Search for the cell housing the specified text and yield its [X, Y] center coordinate. 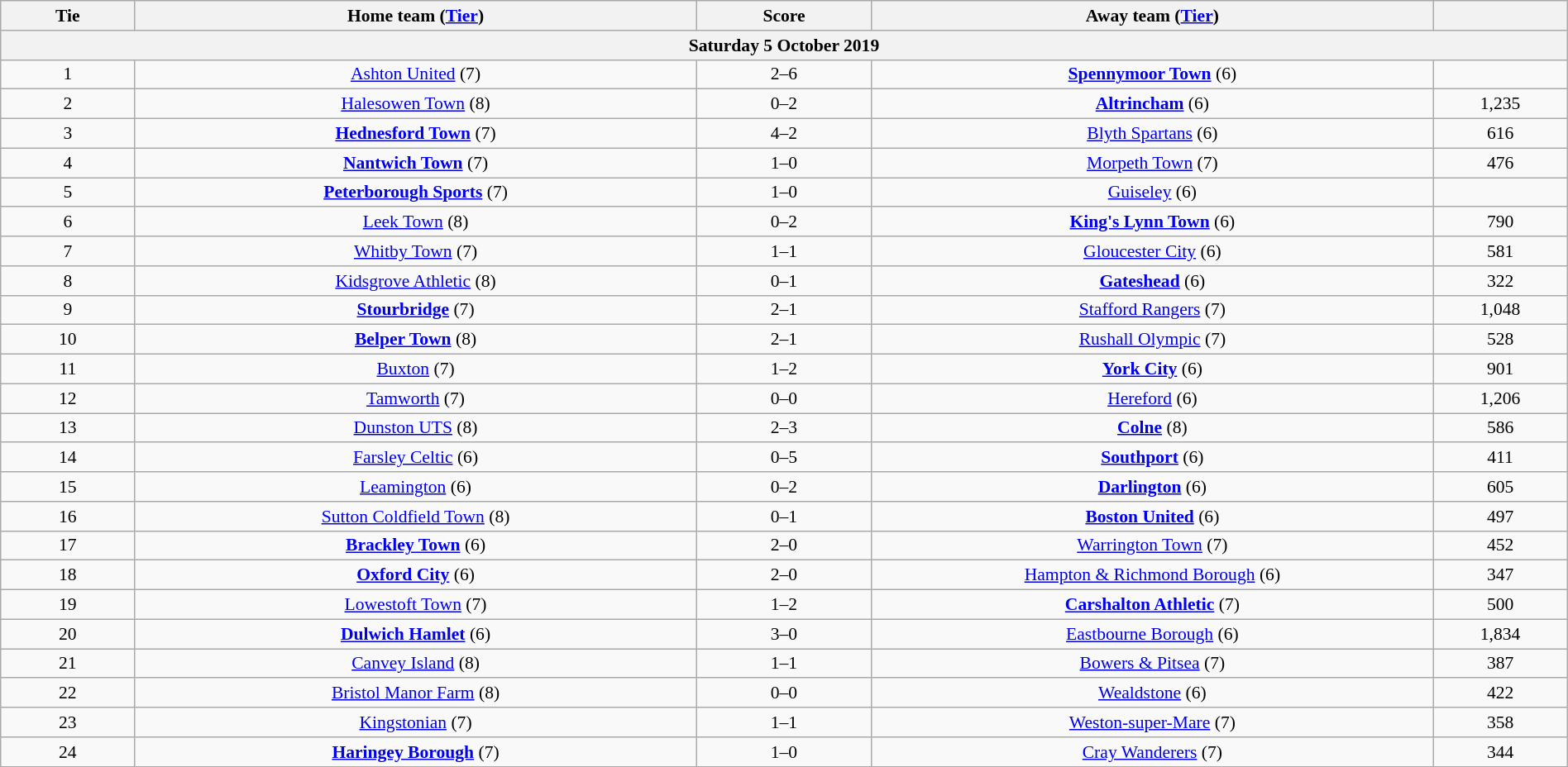
1,834 [1500, 634]
Farsley Celtic (6) [415, 458]
Morpeth Town (7) [1153, 163]
16 [68, 517]
476 [1500, 163]
12 [68, 398]
497 [1500, 517]
1 [68, 74]
Blyth Spartans (6) [1153, 134]
Rushall Olympic (7) [1153, 340]
7 [68, 251]
2–6 [784, 74]
2 [68, 104]
13 [68, 428]
Lowestoft Town (7) [415, 605]
Tamworth (7) [415, 398]
Dulwich Hamlet (6) [415, 634]
18 [68, 575]
22 [68, 693]
322 [1500, 281]
Peterborough Sports (7) [415, 193]
1,206 [1500, 398]
York City (6) [1153, 369]
Boston United (6) [1153, 517]
17 [68, 545]
528 [1500, 340]
19 [68, 605]
Warrington Town (7) [1153, 545]
Canvey Island (8) [415, 664]
Spennymoor Town (6) [1153, 74]
Altrincham (6) [1153, 104]
Leek Town (8) [415, 222]
452 [1500, 545]
790 [1500, 222]
586 [1500, 428]
422 [1500, 693]
Sutton Coldfield Town (8) [415, 517]
23 [68, 722]
3 [68, 134]
Away team (Tier) [1153, 16]
14 [68, 458]
Whitby Town (7) [415, 251]
358 [1500, 722]
500 [1500, 605]
8 [68, 281]
Haringey Borough (7) [415, 752]
24 [68, 752]
Weston-super-Mare (7) [1153, 722]
Bowers & Pitsea (7) [1153, 664]
Oxford City (6) [415, 575]
Gloucester City (6) [1153, 251]
Belper Town (8) [415, 340]
Score [784, 16]
Nantwich Town (7) [415, 163]
20 [68, 634]
Hereford (6) [1153, 398]
Kidsgrove Athletic (8) [415, 281]
Colne (8) [1153, 428]
Darlington (6) [1153, 487]
4 [68, 163]
6 [68, 222]
1,235 [1500, 104]
Ashton United (7) [415, 74]
Hednesford Town (7) [415, 134]
0–5 [784, 458]
Hampton & Richmond Borough (6) [1153, 575]
9 [68, 310]
616 [1500, 134]
Dunston UTS (8) [415, 428]
411 [1500, 458]
2–3 [784, 428]
Cray Wanderers (7) [1153, 752]
Home team (Tier) [415, 16]
Buxton (7) [415, 369]
Kingstonian (7) [415, 722]
605 [1500, 487]
Gateshead (6) [1153, 281]
4–2 [784, 134]
387 [1500, 664]
347 [1500, 575]
Tie [68, 16]
Southport (6) [1153, 458]
Eastbourne Borough (6) [1153, 634]
Guiseley (6) [1153, 193]
Stourbridge (7) [415, 310]
Brackley Town (6) [415, 545]
Saturday 5 October 2019 [784, 45]
Leamington (6) [415, 487]
21 [68, 664]
901 [1500, 369]
11 [68, 369]
Wealdstone (6) [1153, 693]
Halesowen Town (8) [415, 104]
King's Lynn Town (6) [1153, 222]
1,048 [1500, 310]
344 [1500, 752]
581 [1500, 251]
Bristol Manor Farm (8) [415, 693]
10 [68, 340]
Stafford Rangers (7) [1153, 310]
15 [68, 487]
5 [68, 193]
Carshalton Athletic (7) [1153, 605]
3–0 [784, 634]
